Search for the cell housing the specified text and yield its (X, Y) center coordinate. 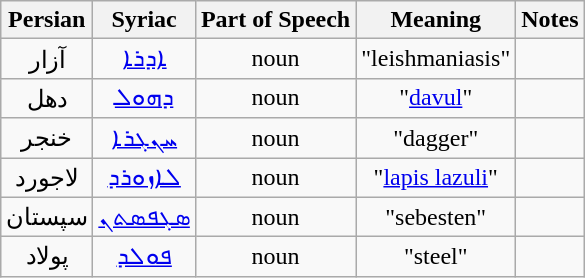
"dagger" (436, 138)
Meaning (436, 20)
دهل (47, 98)
ܠܐܙܘܪܕ (144, 178)
لاجورد (47, 178)
پولاد (47, 257)
ܕܗܘܠ (144, 98)
خنجر (47, 138)
سپستان (47, 217)
"steel" (436, 257)
Part of Speech (275, 20)
آزار (47, 59)
"lapis lazuli" (436, 178)
Syriac (144, 20)
"sebesten" (436, 217)
ܣܓܦܣܬܢ (144, 217)
ܐܕܪܐ (144, 59)
ܦܘܠܕ (144, 257)
ܚܢܓܪܐ (144, 138)
Notes (550, 20)
"leishmaniasis" (436, 59)
"davul" (436, 98)
Persian (47, 20)
